For the text-containing cell, return its midpoint in (X, Y) coordinate format. 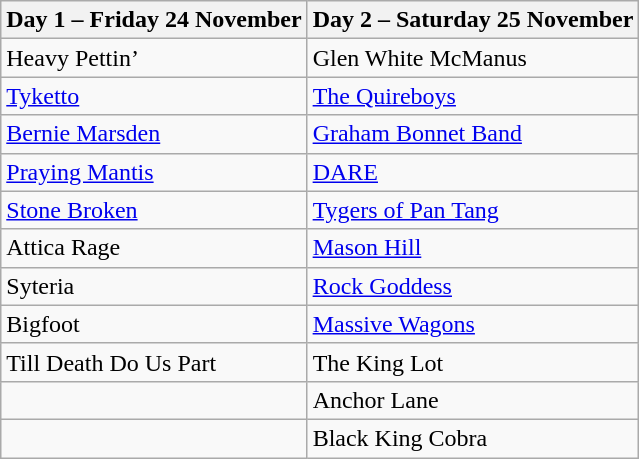
Black King Cobra (473, 438)
Syteria (154, 286)
Rock Goddess (473, 286)
Glen White McManus (473, 58)
Tygers of Pan Tang (473, 210)
Massive Wagons (473, 324)
Day 2 – Saturday 25 November (473, 20)
DARE (473, 172)
Heavy Pettin’ (154, 58)
Mason Hill (473, 248)
The King Lot (473, 362)
The Quireboys (473, 96)
Anchor Lane (473, 400)
Praying Mantis (154, 172)
Day 1 – Friday 24 November (154, 20)
Attica Rage (154, 248)
Graham Bonnet Band (473, 134)
Bigfoot (154, 324)
Stone Broken (154, 210)
Bernie Marsden (154, 134)
Till Death Do Us Part (154, 362)
Tyketto (154, 96)
